From the cell containing the given text, extract its center point as [x, y] coordinate. 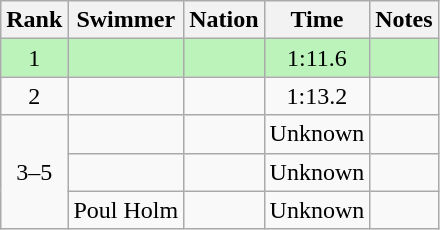
Poul Holm [126, 210]
1:13.2 [317, 96]
Nation [224, 20]
1 [34, 58]
Notes [404, 20]
3–5 [34, 172]
Rank [34, 20]
Swimmer [126, 20]
2 [34, 96]
Time [317, 20]
1:11.6 [317, 58]
